Search for the cell housing the specified text and yield its (X, Y) center coordinate. 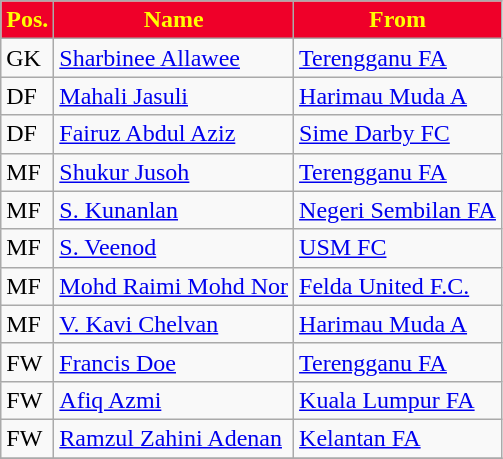
Shukur Jusoh (174, 172)
Fairuz Abdul Aziz (174, 134)
S. Kunanlan (174, 210)
From (398, 20)
S. Veenod (174, 248)
Mohd Raimi Mohd Nor (174, 286)
Kelantan FA (398, 438)
Negeri Sembilan FA (398, 210)
Name (174, 20)
Ramzul Zahini Adenan (174, 438)
Pos. (28, 20)
Sime Darby FC (398, 134)
Afiq Azmi (174, 400)
GK (28, 58)
USM FC (398, 248)
Felda United F.C. (398, 286)
Francis Doe (174, 362)
Kuala Lumpur FA (398, 400)
Mahali Jasuli (174, 96)
V. Kavi Chelvan (174, 324)
Sharbinee Allawee (174, 58)
